Pinpoint the cell where the given text exists, returning its (X, Y) midpoint coordinate. 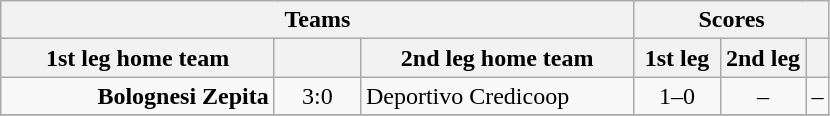
1–0 (677, 96)
Bolognesi Zepita (138, 96)
2nd leg home team (497, 58)
Deportivo Credicoop (497, 96)
2nd leg (763, 58)
Scores (732, 20)
3:0 (317, 96)
1st leg home team (138, 58)
Teams (318, 20)
1st leg (677, 58)
